Capture the cell that displays the provided text and extract its (X, Y) central coordinate. 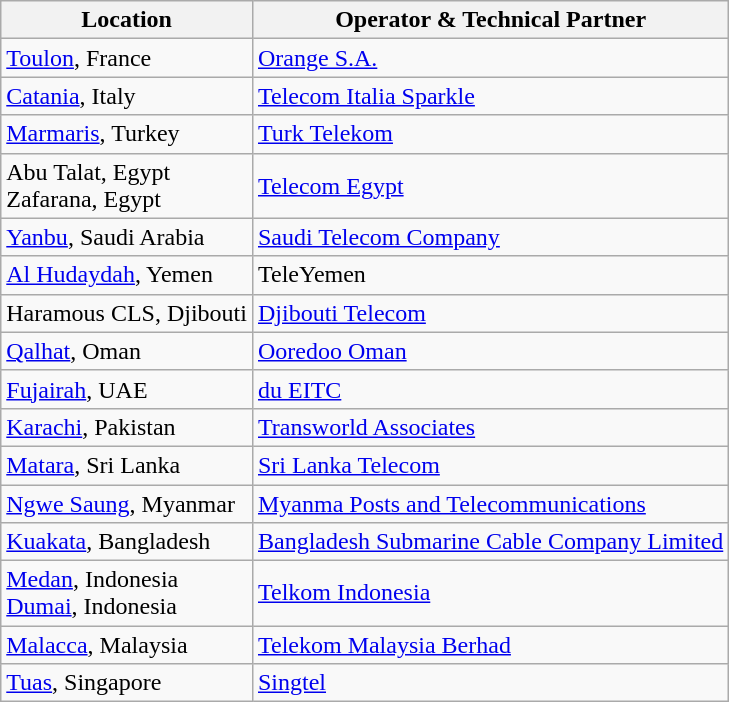
Matara, Sri Lanka (127, 465)
Sri Lanka Telecom (490, 465)
Turk Telekom (490, 134)
Tuas, Singapore (127, 683)
Medan, IndonesiaDumai, Indonesia (127, 594)
Haramous CLS, Djibouti (127, 313)
Singtel (490, 683)
Myanma Posts and Telecommunications (490, 503)
Toulon, France (127, 58)
Ooredoo Oman (490, 351)
Bangladesh Submarine Cable Company Limited (490, 542)
Telkom Indonesia (490, 594)
Qalhat, Oman (127, 351)
Operator & Technical Partner (490, 20)
Abu Talat, EgyptZafarana, Egypt (127, 186)
Telecom Italia Sparkle (490, 96)
Kuakata, Bangladesh (127, 542)
Location (127, 20)
Telekom Malaysia Berhad (490, 645)
Yanbu, Saudi Arabia (127, 237)
Al Hudaydah, Yemen (127, 275)
TeleYemen (490, 275)
Transworld Associates (490, 427)
Fujairah, UAE (127, 389)
Marmaris, Turkey (127, 134)
du EITC (490, 389)
Malacca, Malaysia (127, 645)
Telecom Egypt (490, 186)
Ngwe Saung, Myanmar (127, 503)
Djibouti Telecom (490, 313)
Catania, Italy (127, 96)
Saudi Telecom Company (490, 237)
Karachi, Pakistan (127, 427)
Orange S.A. (490, 58)
